Output the [X, Y] coordinate of the center of the cell containing the given text.  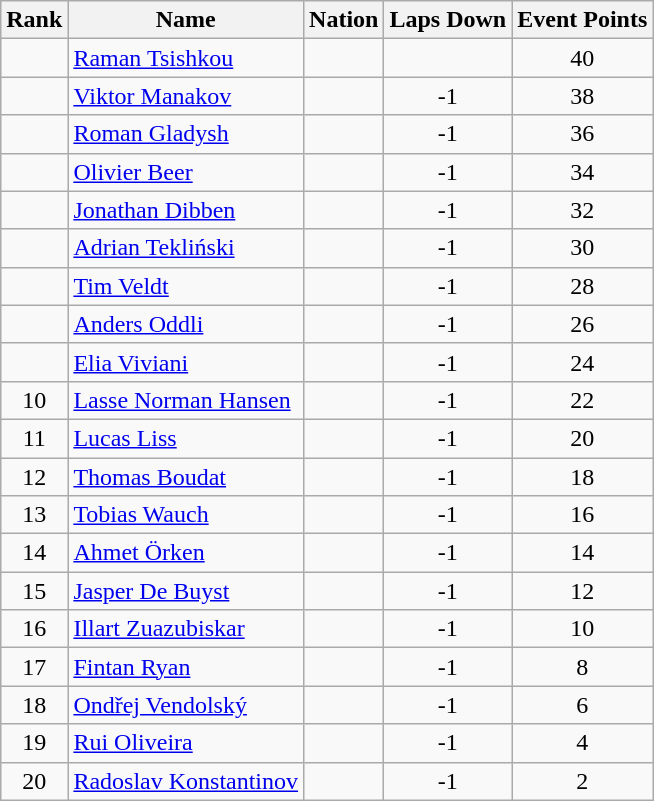
38 [582, 96]
Anders Oddli [186, 324]
4 [582, 743]
Tobias Wauch [186, 515]
Elia Viviani [186, 362]
Fintan Ryan [186, 667]
34 [582, 172]
6 [582, 705]
11 [34, 438]
22 [582, 400]
Nation [344, 20]
Raman Tsishkou [186, 58]
Olivier Beer [186, 172]
30 [582, 248]
Thomas Boudat [186, 477]
Jasper De Buyst [186, 591]
19 [34, 743]
Lucas Liss [186, 438]
Laps Down [448, 20]
Lasse Norman Hansen [186, 400]
Rui Oliveira [186, 743]
Jonathan Dibben [186, 210]
36 [582, 134]
Roman Gladysh [186, 134]
Tim Veldt [186, 286]
Adrian Tekliński [186, 248]
40 [582, 58]
8 [582, 667]
24 [582, 362]
Illart Zuazubiskar [186, 629]
17 [34, 667]
Radoslav Konstantinov [186, 781]
15 [34, 591]
2 [582, 781]
Ondřej Vendolský [186, 705]
Viktor Manakov [186, 96]
Ahmet Örken [186, 553]
26 [582, 324]
32 [582, 210]
Name [186, 20]
Rank [34, 20]
13 [34, 515]
Event Points [582, 20]
28 [582, 286]
